Search for the cell housing the specified text and yield its [x, y] center coordinate. 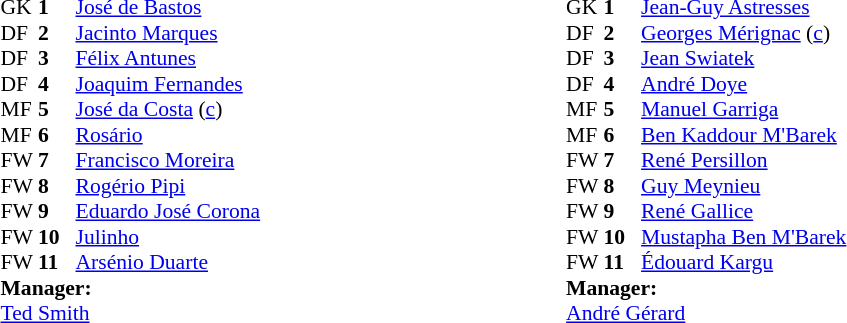
Francisco Moreira [168, 161]
Mustapha Ben M'Barek [744, 237]
Manuel Garriga [744, 109]
Georges Mérignac (c) [744, 33]
Jean Swiatek [744, 59]
Arsénio Duarte [168, 263]
José da Costa (c) [168, 109]
Rogério Pipi [168, 186]
Guy Meynieu [744, 186]
René Gallice [744, 211]
Julinho [168, 237]
Joaquim Fernandes [168, 84]
Ben Kaddour M'Barek [744, 135]
Rosário [168, 135]
Jacinto Marques [168, 33]
René Persillon [744, 161]
Édouard Kargu [744, 263]
André Doye [744, 84]
Eduardo José Corona [168, 211]
Félix Antunes [168, 59]
